Identify which cell holds the provided text, then report its [X, Y] central coordinate. 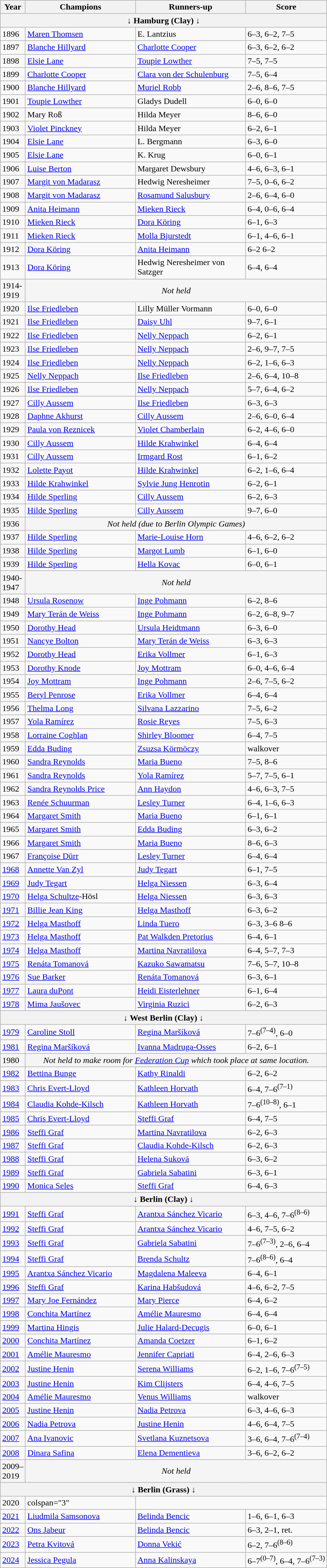
2024 [13, 1560]
1956 [13, 708]
1948 [13, 600]
1908 [13, 195]
6–2 6–2 [286, 249]
Score [286, 7]
Marie-Louise Horn [190, 537]
1968 [13, 870]
Beryl Penrose [81, 695]
Dorothy Knode [81, 668]
3–6, 6–2, 6–2 [286, 1453]
2–6, 9–7, 7–5 [286, 349]
1904 [13, 141]
L. Bergmann [190, 141]
1966 [13, 843]
1911 [13, 236]
6–4, 5–7, 7–3 [286, 950]
Martina Hingis [81, 1327]
1906 [13, 169]
6–3, 3–6 8–6 [286, 923]
1959 [13, 748]
6–2, 1–6, 6–3 [286, 362]
1909 [13, 209]
1990 [13, 1186]
1991 [13, 1214]
6–3, 4–6, 7–6(8–6) [286, 1214]
1951 [13, 641]
7–5, 6–2 [286, 708]
Clara von der Schulenburg [190, 74]
Maren Thomsen [81, 34]
1985 [13, 1118]
Hedwig Neresheimer von Satzger [190, 267]
1961 [13, 775]
1980 [13, 1060]
9–7, 6–1 [286, 322]
1953 [13, 668]
8–6, 6–0 [286, 114]
1903 [13, 128]
Petra Kvitová [81, 1544]
K. Krug [190, 155]
1989 [13, 1172]
1996 [13, 1287]
Not held to make room for Federation Cup which took place at same location. [176, 1060]
2009– 2019 [13, 1471]
7–5, 7–5 [286, 61]
1900 [13, 88]
Nancye Bolton [81, 641]
Irmgard Rost [190, 457]
Rosie Reyes [190, 722]
1925 [13, 376]
2021 [13, 1516]
Violet Pinckney [81, 128]
Violet Chamberlain [190, 430]
colspan="3" [81, 1503]
1920 [13, 309]
4–6, 6–2, 6–2 [286, 537]
Runners-up [190, 7]
7–5, 6–3 [286, 722]
6–7(0–7), 6–4, 7–6(7–3) [286, 1560]
Paula von Reznicek [81, 430]
4–6, 6–3, 7–5 [286, 789]
Jessica Pegula [81, 1560]
8–6, 6–3 [286, 843]
Heidi Eisterlehner [190, 991]
Molla Bjurstedt [190, 236]
1910 [13, 222]
Dinara Safina [81, 1453]
1936 [13, 524]
1926 [13, 389]
Serena Williams [190, 1369]
Lolette Payot [81, 470]
↓ Berlin (Grass) ↓ [163, 1489]
Champions [81, 7]
6–2, 6–2 [286, 1074]
Mary Joe Fernández [81, 1300]
1949 [13, 614]
7–6(7–3), 2–6, 6–4 [286, 1243]
Luise Berton [81, 169]
Hedwig Neresheimer [190, 182]
Sandra Reynolds Price [81, 789]
1955 [13, 695]
Françoise Dürr [81, 856]
Helga Schultze-Hösl [81, 897]
Kazuko Sawamatsu [190, 964]
1983 [13, 1088]
Pat Walkden Pretorius [190, 937]
Ann Haydon [190, 789]
Monica Seles [81, 1186]
Not held (due to Berlin Olympic Games) [176, 524]
2–6, 8–6, 7–5 [286, 88]
7–6(8–6), 6–4 [286, 1259]
1933 [13, 483]
1986 [13, 1132]
7–6(7–4), 6–0 [286, 1032]
6–2, 6–8, 9–7 [286, 614]
2001 [13, 1354]
6–4, 0–6, 6–4 [286, 209]
1934 [13, 497]
1923 [13, 349]
7–5, 0–6, 6–2 [286, 182]
1964 [13, 816]
3–6, 6–4, 7–6(7–4) [286, 1438]
E. Lantzius [190, 34]
6–4, 6–2 [286, 1300]
1922 [13, 335]
6–0, 4–6, 6–4 [286, 668]
1931 [13, 457]
6–4, 1–6, 6–3 [286, 802]
6–2, 1–6, 6–4 [286, 470]
4–6, 6–4, 7–5 [286, 1424]
Ons Jabeur [81, 1530]
6–4, 7–6(7–1) [286, 1088]
1965 [13, 829]
1912 [13, 249]
7–6, 5–7, 10–8 [286, 964]
6–3, 6–2, 7–5 [286, 34]
1924 [13, 362]
1993 [13, 1243]
Ana Ivanovic [81, 1438]
1930 [13, 443]
Silvana Lazzarino [190, 708]
1–6, 6–1, 6–3 [286, 1516]
1913 [13, 267]
Mima Jaušovec [81, 1004]
1972 [13, 923]
Ursula Rosenow [81, 600]
2–6, 6–4, 10–8 [286, 376]
1938 [13, 551]
Daisy Uhl [190, 322]
1971 [13, 910]
4–6, 6–3, 6–1 [286, 169]
Linda Tuero [190, 923]
2022 [13, 1530]
6–1, 4–6, 6–1 [286, 236]
Donna Vekić [190, 1544]
Year [13, 7]
1984 [13, 1104]
2008 [13, 1453]
Anna Kalinskaya [190, 1560]
Thelma Long [81, 708]
Sylvie Jung Henrotin [190, 483]
Mary Roß [81, 114]
6–3, 6–4 [286, 883]
Lorraine Coghlan [81, 735]
6–2, 7–6(8–6) [286, 1544]
1988 [13, 1159]
Caroline Stoll [81, 1032]
2000 [13, 1341]
Annette Van Zyl [81, 870]
1997 [13, 1300]
6–1, 6–1 [286, 816]
Margot Lumb [190, 551]
6–2, 4–6, 6–0 [286, 430]
Ursula Heidtmann [190, 627]
1974 [13, 950]
Margaret Dewsbury [190, 169]
Amanda Coetzer [190, 1341]
Shirley Bloomer [190, 735]
1970 [13, 897]
↓ Hamburg (Clay) ↓ [163, 20]
1999 [13, 1327]
1927 [13, 403]
1982 [13, 1074]
6–2, 1–6, 7–6(7–5) [286, 1369]
Hella Kovac [190, 564]
1897 [13, 47]
1921 [13, 322]
Liudmila Samsonova [81, 1516]
Gladys Dudell [190, 101]
2020 [13, 1503]
Virginia Ruzici [190, 1004]
2007 [13, 1438]
Renée Schuurman [81, 802]
1939 [13, 564]
Venus Williams [190, 1397]
Kim Clijsters [190, 1383]
1952 [13, 654]
6–2, 8–6 [286, 600]
↓ West Berlin (Clay) ↓ [163, 1017]
1979 [13, 1032]
5–7, 7–5, 6–1 [286, 775]
1957 [13, 722]
6–1, 6–0 [286, 551]
Zsuzsa Körmöczy [190, 748]
1901 [13, 101]
1937 [13, 537]
Muriel Robb [190, 88]
2002 [13, 1369]
Lilly Müller Vormann [190, 309]
6–4, 4–6, 7–5 [286, 1383]
Daphne Akhurst [81, 416]
2005 [13, 1410]
1969 [13, 883]
Elena Dementieva [190, 1453]
2003 [13, 1383]
6–1, 7–5 [286, 870]
9–7, 6–0 [286, 510]
1898 [13, 61]
2–6, 6–0, 6–4 [286, 416]
2–6, 6–4, 6–0 [286, 195]
1914- 1919 [13, 290]
1995 [13, 1273]
1978 [13, 1004]
Ivanna Madruga-Osses [190, 1047]
7–5, 6–4 [286, 74]
1954 [13, 681]
1977 [13, 991]
Bettina Bunge [81, 1074]
1929 [13, 430]
7–5, 8–6 [286, 762]
1907 [13, 182]
6–3, 4–6, 6–3 [286, 1410]
↓ Berlin (Clay) ↓ [163, 1199]
4–6, 7–5, 6–2 [286, 1228]
6–3, 2–1, ret. [286, 1530]
1973 [13, 937]
6–4, 6–3 [286, 1186]
2–6, 7–5, 6–2 [286, 681]
Jennifer Capriati [190, 1354]
Svetlana Kuznetsova [190, 1438]
1928 [13, 416]
2023 [13, 1544]
6–1, 6–4 [286, 991]
2006 [13, 1424]
2004 [13, 1397]
Sue Barker [81, 977]
1899 [13, 74]
Karina Habšudová [190, 1287]
Laura duPont [81, 991]
4–6, 6–2, 7–5 [286, 1287]
1940- 1947 [13, 582]
1967 [13, 856]
1896 [13, 34]
Helena Suková [190, 1159]
1976 [13, 977]
1975 [13, 964]
1963 [13, 802]
1932 [13, 470]
1950 [13, 627]
Julie Halard-Decugis [190, 1327]
1958 [13, 735]
7–6(10–8), 6–1 [286, 1104]
1905 [13, 155]
1994 [13, 1259]
1987 [13, 1145]
5–7, 6–4, 6–2 [286, 389]
1962 [13, 789]
1935 [13, 510]
6–3, 6–2, 6–2 [286, 47]
6–4, 2–6, 6–3 [286, 1354]
1992 [13, 1228]
Billie Jean King [81, 910]
Magdalena Maleeva [190, 1273]
1981 [13, 1047]
Rosamund Salusbury [190, 195]
1960 [13, 762]
Mary Pierce [190, 1300]
1998 [13, 1314]
Brenda Schultz [190, 1259]
1902 [13, 114]
Kathy Rinaldi [190, 1074]
